Find where the given text appears and provide that cell's center as [X, Y] coordinate. 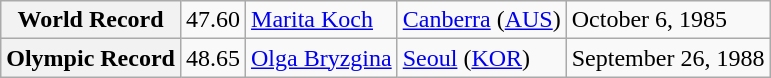
Seoul (KOR) [482, 58]
September 26, 1988 [668, 58]
World Record [91, 20]
47.60 [212, 20]
Marita Koch [322, 20]
Canberra (AUS) [482, 20]
48.65 [212, 58]
October 6, 1985 [668, 20]
Olympic Record [91, 58]
Olga Bryzgina [322, 58]
